Identify which cell holds the provided text, then report its [x, y] central coordinate. 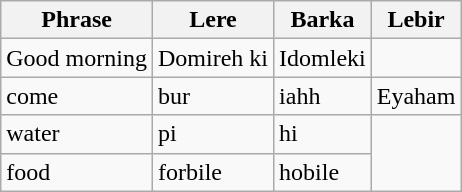
Idomleki [323, 58]
Lebir [416, 20]
water [77, 134]
Barka [323, 20]
Lere [212, 20]
Eyaham [416, 96]
Domireh ki [212, 58]
iahh [323, 96]
come [77, 96]
hobile [323, 172]
bur [212, 96]
food [77, 172]
Phrase [77, 20]
forbile [212, 172]
hi [323, 134]
Good morning [77, 58]
pi [212, 134]
